Extract the [X, Y] coordinate from the center of the cell holding the provided text.  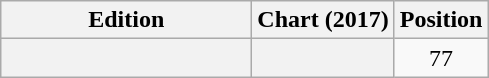
77 [441, 58]
Position [441, 20]
Chart (2017) [323, 20]
Edition [126, 20]
